Return the [X, Y] coordinate for the center point of the cell that contains the specified text.  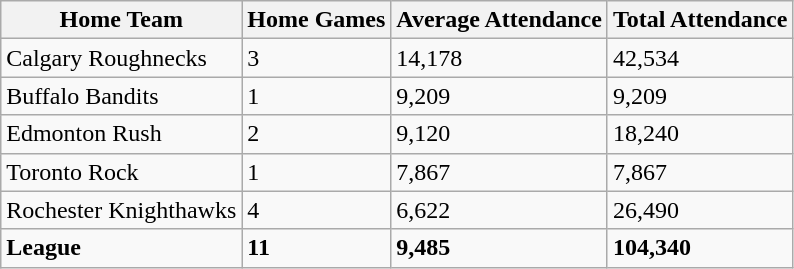
3 [316, 58]
League [122, 248]
26,490 [700, 210]
6,622 [500, 210]
9,120 [500, 134]
9,485 [500, 248]
Home Team [122, 20]
2 [316, 134]
Rochester Knighthawks [122, 210]
11 [316, 248]
42,534 [700, 58]
Total Attendance [700, 20]
4 [316, 210]
Home Games [316, 20]
Calgary Roughnecks [122, 58]
18,240 [700, 134]
Toronto Rock [122, 172]
Buffalo Bandits [122, 96]
Average Attendance [500, 20]
104,340 [700, 248]
14,178 [500, 58]
Edmonton Rush [122, 134]
